Identify which cell holds the provided text, then report its (x, y) central coordinate. 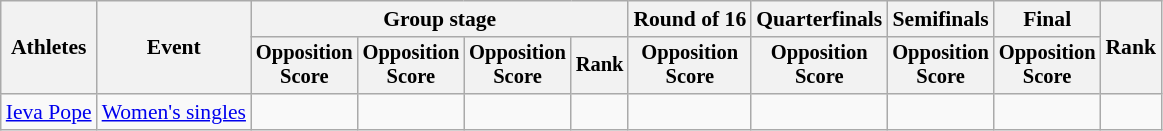
Athletes (49, 48)
Round of 16 (690, 19)
Group stage (440, 19)
Ieva Pope (49, 112)
Final (1048, 19)
Event (174, 48)
Quarterfinals (819, 19)
Women's singles (174, 112)
Semifinals (940, 19)
